Extract the (x, y) coordinate from the center of the cell holding the provided text.  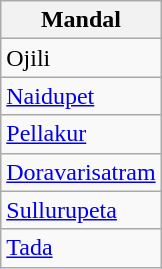
Naidupet (81, 96)
Pellakur (81, 134)
Ojili (81, 58)
Mandal (81, 20)
Doravarisatram (81, 172)
Sullurupeta (81, 210)
Tada (81, 248)
